For the text-containing cell, return its midpoint in [X, Y] coordinate format. 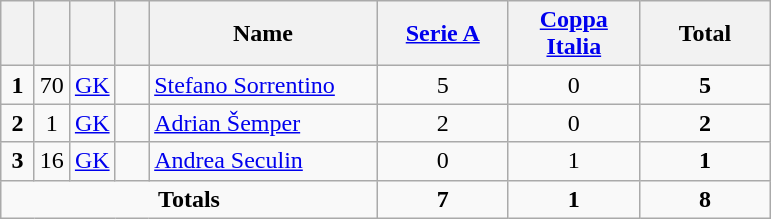
8 [704, 199]
Serie A [442, 34]
Coppa Italia [574, 34]
Name [264, 34]
Andrea Seculin [264, 161]
16 [52, 161]
Totals [189, 199]
70 [52, 85]
Adrian Šemper [264, 123]
7 [442, 199]
Stefano Sorrentino [264, 85]
3 [18, 161]
Total [704, 34]
